Find where the given text appears and provide that cell's center as (x, y) coordinate. 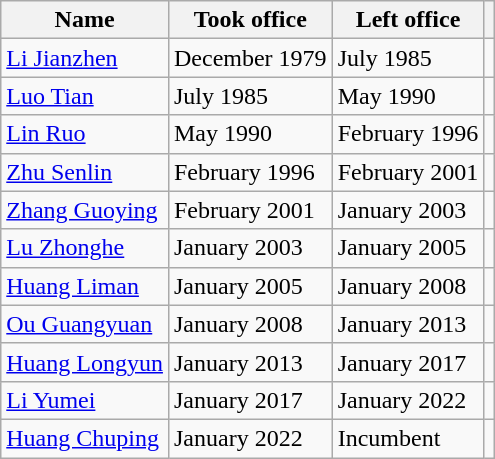
Name (85, 20)
Li Jianzhen (85, 58)
Luo Tian (85, 96)
Zhu Senlin (85, 172)
Ou Guangyuan (85, 324)
Incumbent (408, 438)
Zhang Guoying (85, 210)
Left office (408, 20)
Huang Chuping (85, 438)
December 1979 (250, 58)
Huang Liman (85, 286)
Took office (250, 20)
Huang Longyun (85, 362)
Lin Ruo (85, 134)
Lu Zhonghe (85, 248)
Li Yumei (85, 400)
